Capture the cell that displays the provided text and extract its (X, Y) central coordinate. 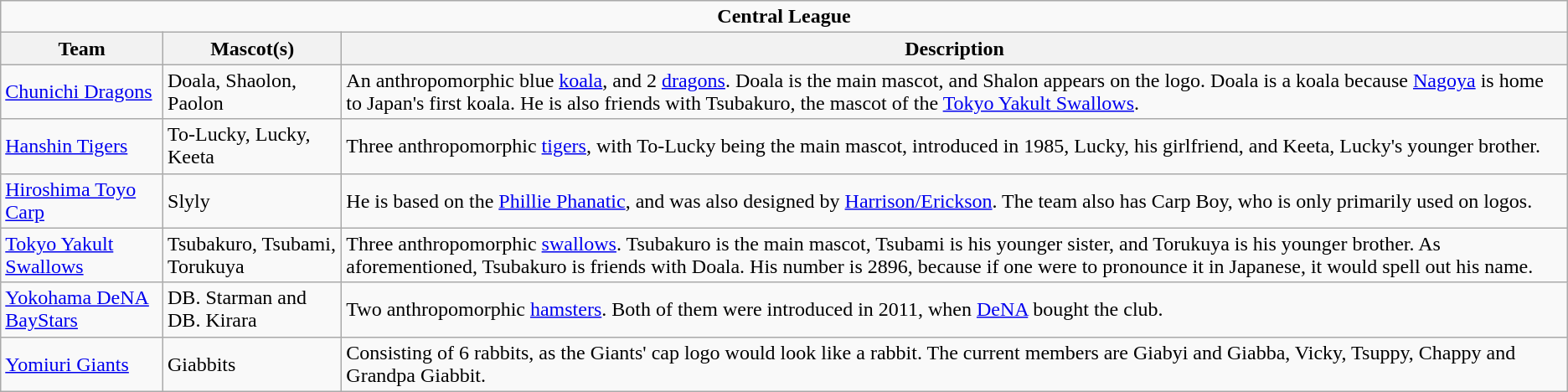
Yokohama DeNA BayStars (82, 310)
Description (955, 49)
To-Lucky, Lucky, Keeta (253, 146)
Doala, Shaolon, Paolon (253, 92)
Three anthropomorphic tigers, with To-Lucky being the main mascot, introduced in 1985, Lucky, his girlfriend, and Keeta, Lucky's younger brother. (955, 146)
Chunichi Dragons (82, 92)
Tsubakuro, Tsubami, Torukuya (253, 255)
Two anthropomorphic hamsters. Both of them were introduced in 2011, when DeNA bought the club. (955, 310)
Mascot(s) (253, 49)
Team (82, 49)
Hiroshima Toyo Carp (82, 201)
Hanshin Tigers (82, 146)
Yomiuri Giants (82, 364)
Central League (784, 17)
Giabbits (253, 364)
Slyly (253, 201)
Tokyo Yakult Swallows (82, 255)
DB. Starman and DB. Kirara (253, 310)
He is based on the Phillie Phanatic, and was also designed by Harrison/Erickson. The team also has Carp Boy, who is only primarily used on logos. (955, 201)
